From the cell containing the given text, extract its center point as [X, Y] coordinate. 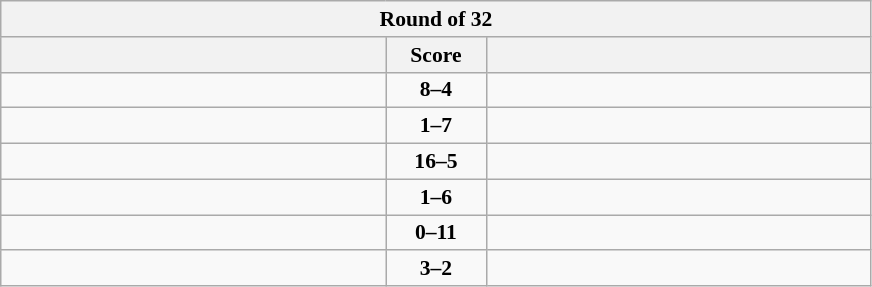
0–11 [436, 233]
1–6 [436, 197]
8–4 [436, 90]
Score [436, 55]
Round of 32 [436, 19]
3–2 [436, 269]
1–7 [436, 126]
16–5 [436, 162]
